For the text-containing cell, return its midpoint in [X, Y] coordinate format. 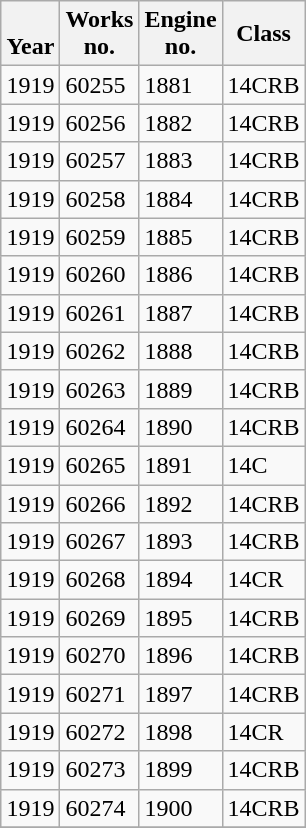
Engineno. [180, 34]
1896 [180, 656]
60265 [100, 465]
1889 [180, 389]
60258 [100, 199]
1884 [180, 199]
60263 [100, 389]
60270 [100, 656]
Year [30, 34]
Class [264, 34]
60272 [100, 732]
1883 [180, 161]
1900 [180, 808]
1890 [180, 427]
60274 [100, 808]
1888 [180, 351]
14C [264, 465]
1895 [180, 618]
1892 [180, 503]
1897 [180, 694]
1882 [180, 123]
1887 [180, 313]
60257 [100, 161]
60260 [100, 275]
60255 [100, 85]
1898 [180, 732]
1885 [180, 237]
60264 [100, 427]
1881 [180, 85]
60266 [100, 503]
60259 [100, 237]
1893 [180, 542]
1886 [180, 275]
60267 [100, 542]
60271 [100, 694]
1891 [180, 465]
60256 [100, 123]
60261 [100, 313]
1894 [180, 580]
60273 [100, 770]
60262 [100, 351]
1899 [180, 770]
Worksno. [100, 34]
60269 [100, 618]
60268 [100, 580]
